Output the (x, y) coordinate of the center of the cell containing the given text.  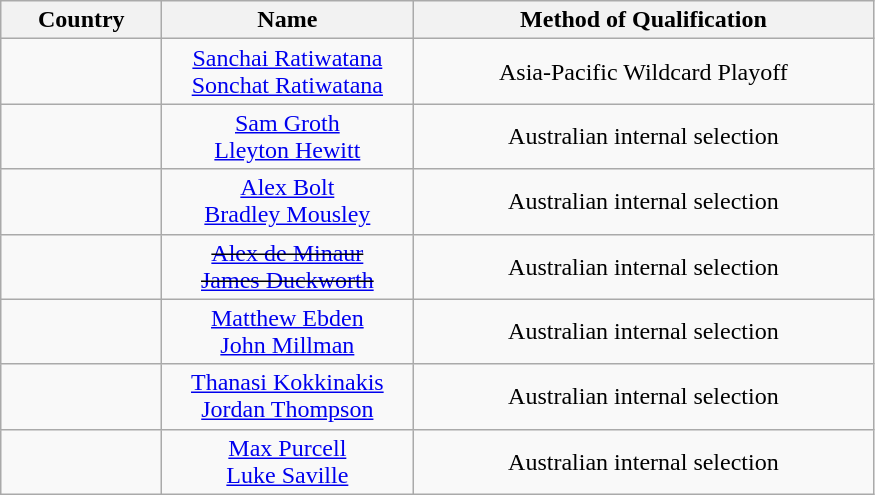
Thanasi KokkinakisJordan Thompson (288, 396)
Name (288, 20)
Sanchai RatiwatanaSonchat Ratiwatana (288, 72)
Country (82, 20)
Method of Qualification (644, 20)
Matthew EbdenJohn Millman (288, 332)
Alex BoltBradley Mousley (288, 202)
Asia-Pacific Wildcard Playoff (644, 72)
Max PurcellLuke Saville (288, 462)
Alex de MinaurJames Duckworth (288, 266)
Sam GrothLleyton Hewitt (288, 136)
